Output the [X, Y] coordinate of the center of the cell containing the given text.  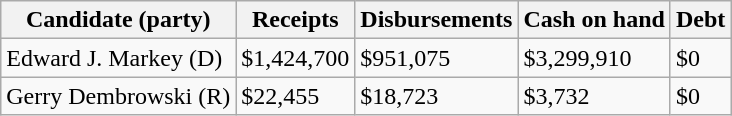
$3,299,910 [594, 58]
$951,075 [436, 58]
$22,455 [296, 96]
Debt [700, 20]
Disbursements [436, 20]
Receipts [296, 20]
Gerry Dembrowski (R) [118, 96]
$18,723 [436, 96]
Candidate (party) [118, 20]
$1,424,700 [296, 58]
Edward J. Markey (D) [118, 58]
Cash on hand [594, 20]
$3,732 [594, 96]
